Determine the [X, Y] coordinate at the center of the cell enclosing the given text.  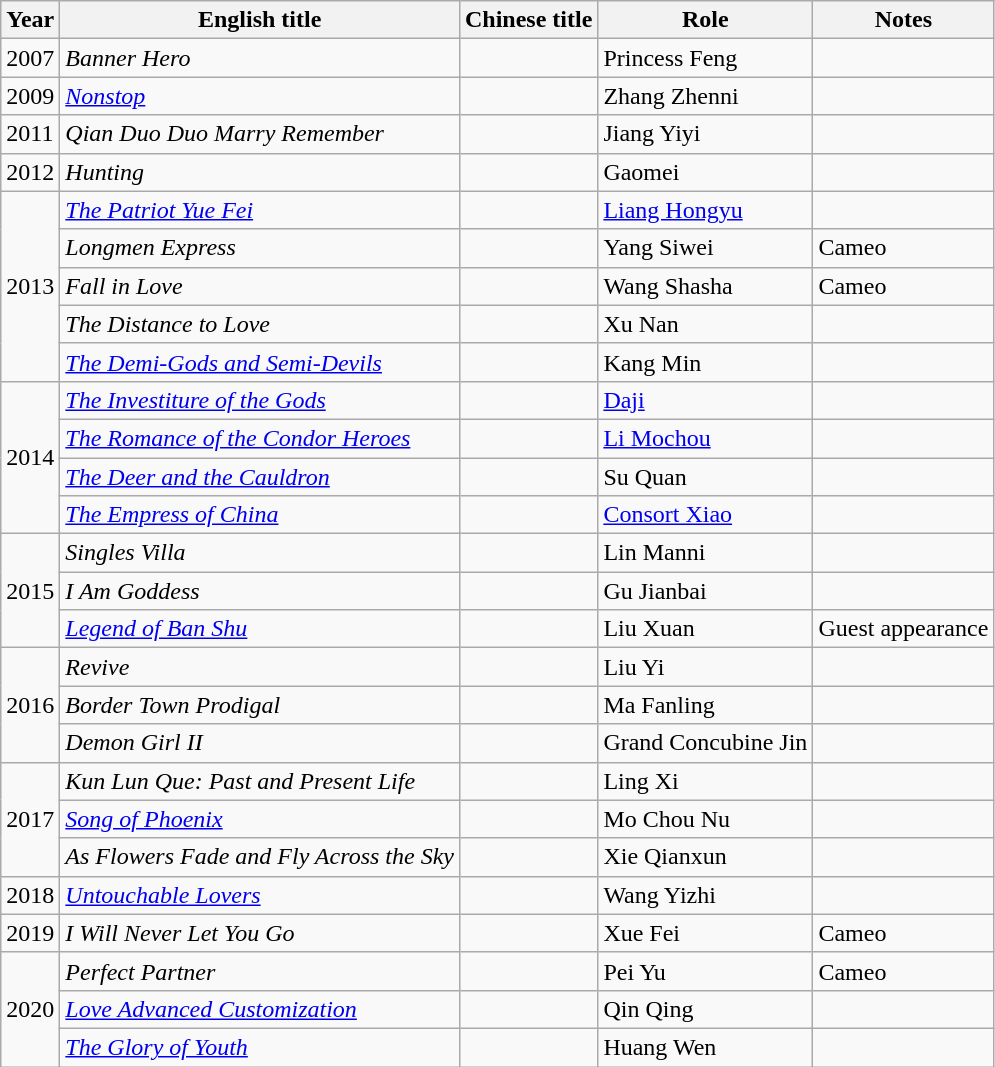
Lin Manni [706, 553]
Qian Duo Duo Marry Remember [260, 134]
Wang Shasha [706, 286]
Gu Jianbai [706, 591]
The Patriot Yue Fei [260, 210]
Banner Hero [260, 58]
Guest appearance [904, 629]
Huang Wen [706, 1047]
Legend of Ban Shu [260, 629]
Jiang Yiyi [706, 134]
Ling Xi [706, 781]
Year [30, 20]
Su Quan [706, 477]
The Empress of China [260, 515]
The Demi-Gods and Semi-Devils [260, 362]
I Am Goddess [260, 591]
Ma Fanling [706, 705]
Grand Concubine Jin [706, 743]
Demon Girl II [260, 743]
Revive [260, 667]
2012 [30, 172]
Kang Min [706, 362]
2018 [30, 895]
Fall in Love [260, 286]
The Deer and the Cauldron [260, 477]
Daji [706, 400]
Kun Lun Que: Past and Present Life [260, 781]
2011 [30, 134]
The Romance of the Condor Heroes [260, 438]
As Flowers Fade and Fly Across the Sky [260, 857]
Li Mochou [706, 438]
2013 [30, 286]
2020 [30, 1009]
Border Town Prodigal [260, 705]
Xu Nan [706, 324]
2014 [30, 457]
Notes [904, 20]
2016 [30, 705]
Yang Siwei [706, 248]
The Glory of Youth [260, 1047]
Untouchable Lovers [260, 895]
Wang Yizhi [706, 895]
Consort Xiao [706, 515]
Mo Chou Nu [706, 819]
Singles Villa [260, 553]
Liu Yi [706, 667]
Xie Qianxun [706, 857]
English title [260, 20]
2017 [30, 819]
Hunting [260, 172]
Xue Fei [706, 933]
Liang Hongyu [706, 210]
2009 [30, 96]
Princess Feng [706, 58]
Perfect Partner [260, 971]
Gaomei [706, 172]
I Will Never Let You Go [260, 933]
Longmen Express [260, 248]
Nonstop [260, 96]
2015 [30, 591]
Pei Yu [706, 971]
Love Advanced Customization [260, 1009]
The Investiture of the Gods [260, 400]
Role [706, 20]
2019 [30, 933]
2007 [30, 58]
The Distance to Love [260, 324]
Chinese title [528, 20]
Liu Xuan [706, 629]
Qin Qing [706, 1009]
Song of Phoenix [260, 819]
Zhang Zhenni [706, 96]
